From the cell containing the given text, extract its center point as [x, y] coordinate. 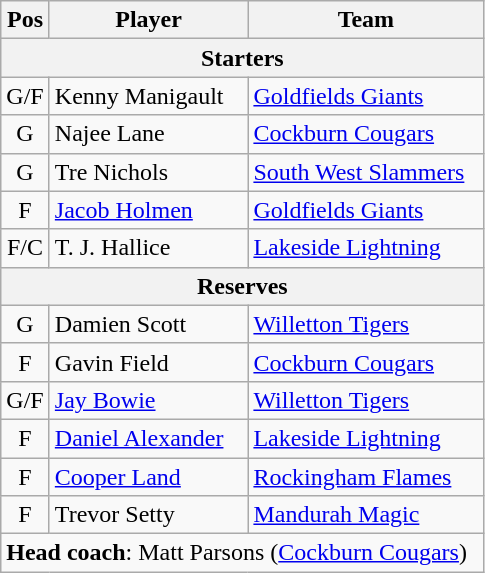
Cooper Land [148, 477]
Rockingham Flames [366, 477]
Kenny Manigault [148, 96]
Najee Lane [148, 134]
Jacob Holmen [148, 210]
Pos [26, 20]
Jay Bowie [148, 400]
Damien Scott [148, 324]
Tre Nichols [148, 172]
Team [366, 20]
Starters [242, 58]
F/C [26, 248]
Gavin Field [148, 362]
Daniel Alexander [148, 438]
Head coach: Matt Parsons (Cockburn Cougars) [242, 553]
Mandurah Magic [366, 515]
Player [148, 20]
T. J. Hallice [148, 248]
Reserves [242, 286]
South West Slammers [366, 172]
Trevor Setty [148, 515]
